For the text-containing cell, return its midpoint in [x, y] coordinate format. 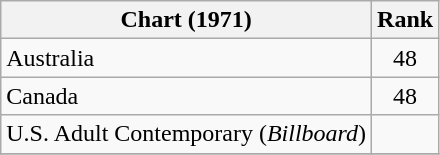
Rank [406, 20]
Chart (1971) [186, 20]
Australia [186, 58]
U.S. Adult Contemporary (Billboard) [186, 134]
Canada [186, 96]
